Return the (X, Y) coordinate for the center point of the cell that contains the specified text.  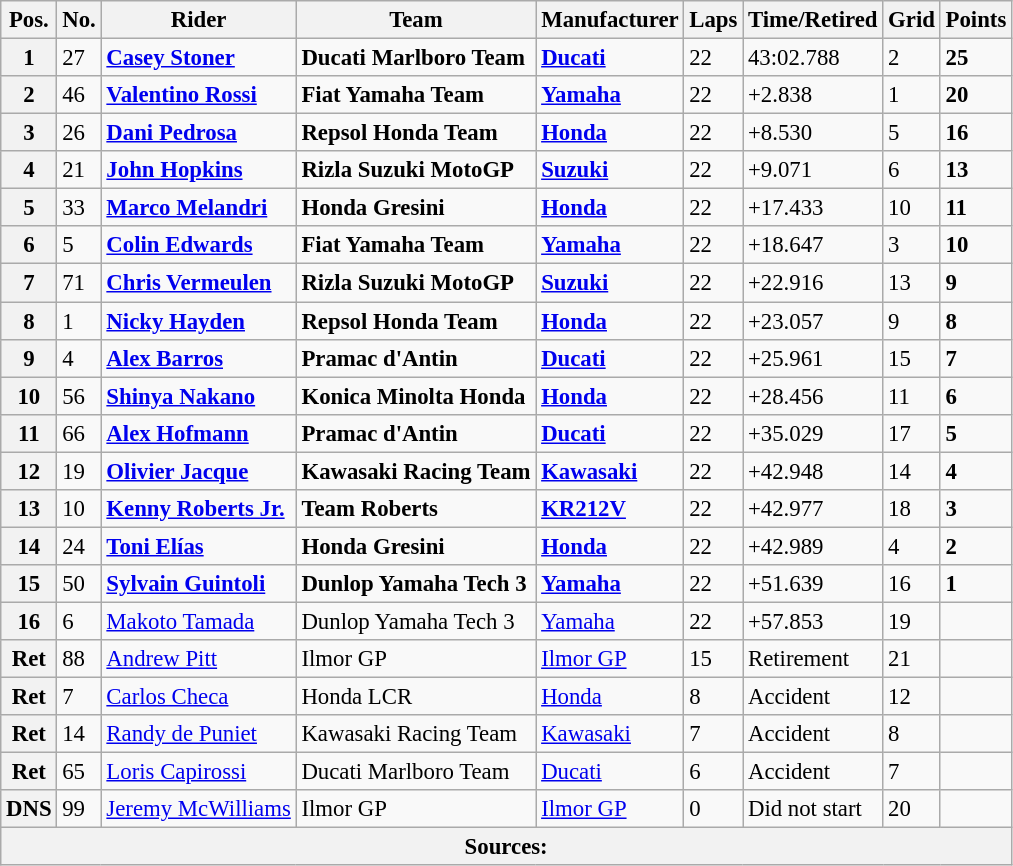
88 (79, 659)
+42.989 (813, 546)
Pos. (29, 20)
Makoto Tamada (198, 621)
Alex Barros (198, 358)
25 (976, 58)
27 (79, 58)
24 (79, 546)
+2.838 (813, 95)
Randy de Puniet (198, 734)
26 (79, 133)
Toni Elías (198, 546)
Retirement (813, 659)
65 (79, 772)
+23.057 (813, 321)
Nicky Hayden (198, 321)
+8.530 (813, 133)
46 (79, 95)
KR212V (610, 509)
Manufacturer (610, 20)
50 (79, 584)
Casey Stoner (198, 58)
+22.916 (813, 283)
Olivier Jacque (198, 471)
Valentino Rossi (198, 95)
Konica Minolta Honda (416, 396)
+51.639 (813, 584)
Alex Hofmann (198, 433)
17 (912, 433)
John Hopkins (198, 170)
18 (912, 509)
Sources: (506, 847)
Team Roberts (416, 509)
Carlos Checa (198, 697)
Marco Melandri (198, 208)
Did not start (813, 809)
0 (714, 809)
Jeremy McWilliams (198, 809)
Team (416, 20)
Chris Vermeulen (198, 283)
66 (79, 433)
Time/Retired (813, 20)
+9.071 (813, 170)
Loris Capirossi (198, 772)
Honda LCR (416, 697)
56 (79, 396)
+35.029 (813, 433)
+42.977 (813, 509)
Shinya Nakano (198, 396)
71 (79, 283)
43:02.788 (813, 58)
Points (976, 20)
+57.853 (813, 621)
Rider (198, 20)
33 (79, 208)
+17.433 (813, 208)
Colin Edwards (198, 245)
Sylvain Guintoli (198, 584)
No. (79, 20)
99 (79, 809)
Laps (714, 20)
DNS (29, 809)
Dani Pedrosa (198, 133)
Grid (912, 20)
+25.961 (813, 358)
+18.647 (813, 245)
Andrew Pitt (198, 659)
Kenny Roberts Jr. (198, 509)
+42.948 (813, 471)
+28.456 (813, 396)
